Provide the [x, y] coordinate of the cell's center where the given text is located.  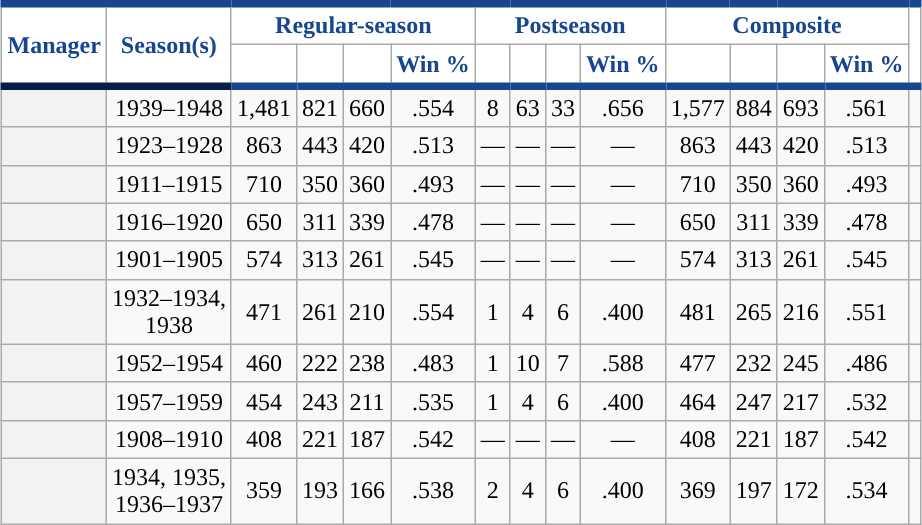
359 [264, 490]
477 [698, 363]
172 [800, 490]
481 [698, 312]
884 [754, 106]
Season(s) [168, 45]
Manager [54, 45]
.538 [434, 490]
245 [800, 363]
222 [320, 363]
471 [264, 312]
238 [368, 363]
.588 [622, 363]
265 [754, 312]
243 [320, 401]
821 [320, 106]
7 [562, 363]
1923–1928 [168, 146]
.656 [622, 106]
Composite [787, 24]
.486 [866, 363]
10 [528, 363]
Regular-season [353, 24]
460 [264, 363]
660 [368, 106]
.483 [434, 363]
1908–1910 [168, 439]
217 [800, 401]
454 [264, 401]
197 [754, 490]
247 [754, 401]
.561 [866, 106]
1952–1954 [168, 363]
2 [492, 490]
.535 [434, 401]
1939–1948 [168, 106]
464 [698, 401]
33 [562, 106]
216 [800, 312]
693 [800, 106]
63 [528, 106]
210 [368, 312]
1911–1915 [168, 184]
.551 [866, 312]
211 [368, 401]
369 [698, 490]
.534 [866, 490]
8 [492, 106]
1,577 [698, 106]
.532 [866, 401]
193 [320, 490]
1934, 1935,1936–1937 [168, 490]
1916–1920 [168, 222]
Postseason [570, 24]
232 [754, 363]
1,481 [264, 106]
1957–1959 [168, 401]
1901–1905 [168, 260]
166 [368, 490]
1932–1934,1938 [168, 312]
